Scan for the cell matching the given text and deliver its [X, Y] coordinate at center. 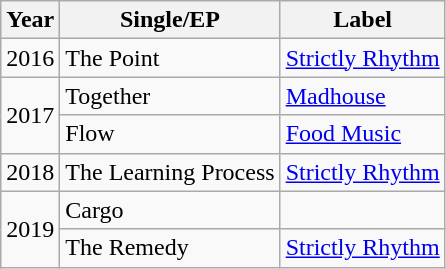
The Learning Process [170, 172]
Label [362, 20]
Year [30, 20]
Flow [170, 134]
Food Music [362, 134]
Madhouse [362, 96]
2016 [30, 58]
Together [170, 96]
2017 [30, 115]
Cargo [170, 210]
2018 [30, 172]
Single/EP [170, 20]
The Point [170, 58]
The Remedy [170, 248]
2019 [30, 229]
